From the cell containing the given text, extract its center point as (x, y) coordinate. 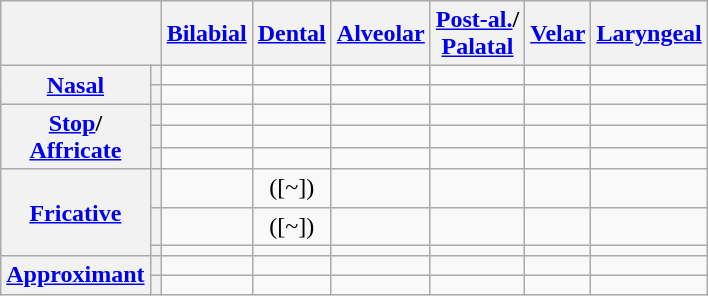
Post-al./Palatal (477, 34)
Alveolar (380, 34)
Approximant (76, 275)
Fricative (76, 212)
Dental (292, 34)
Stop/Affricate (76, 136)
Nasal (76, 85)
Bilabial (206, 34)
Velar (558, 34)
Laryngeal (649, 34)
